Output the (x, y) coordinate of the center of the cell containing the given text.  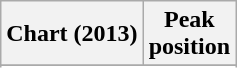
Peakposition (189, 34)
Chart (2013) (72, 34)
